Determine the [X, Y] coordinate at the center of the cell enclosing the given text.  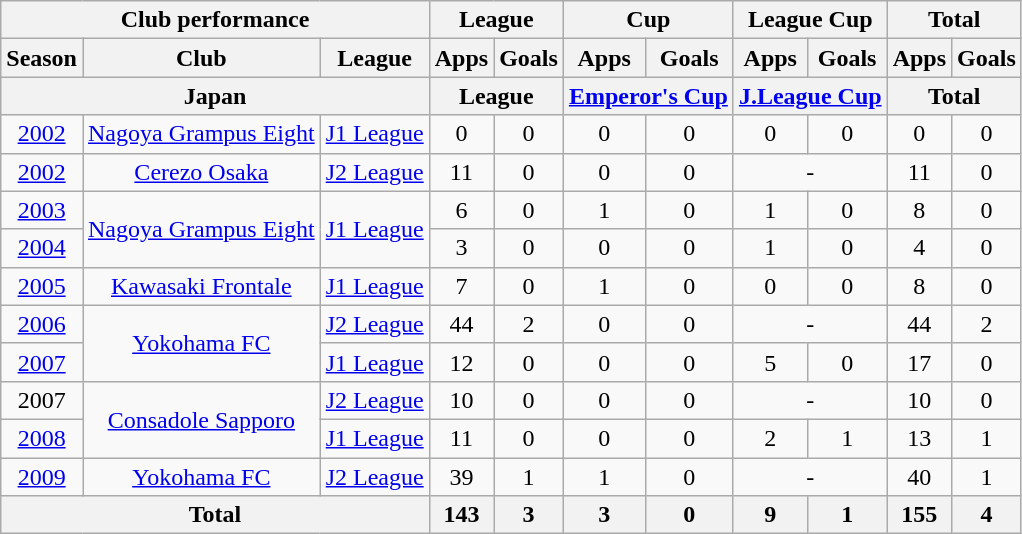
6 [461, 210]
Club performance [215, 20]
12 [461, 362]
155 [919, 515]
Season [42, 58]
Cup [648, 20]
2005 [42, 286]
9 [770, 515]
2009 [42, 477]
Emperor's Cup [648, 96]
Consadole Sapporo [201, 419]
Japan [215, 96]
League Cup [810, 20]
5 [770, 362]
13 [919, 438]
Club [201, 58]
7 [461, 286]
40 [919, 477]
2003 [42, 210]
143 [461, 515]
Cerezo Osaka [201, 172]
2008 [42, 438]
2004 [42, 248]
17 [919, 362]
Kawasaki Frontale [201, 286]
2006 [42, 324]
J.League Cup [810, 96]
39 [461, 477]
